Provide the (x, y) coordinate of the cell's center where the given text is located.  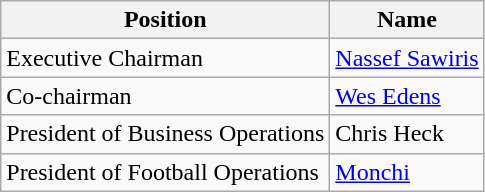
Nassef Sawiris (407, 58)
Co-chairman (166, 96)
Chris Heck (407, 134)
Wes Edens (407, 96)
Executive Chairman (166, 58)
Name (407, 20)
Position (166, 20)
Monchi (407, 172)
President of Football Operations (166, 172)
President of Business Operations (166, 134)
